Detect which cell encompasses the target text, then output its (x, y) center coordinate. 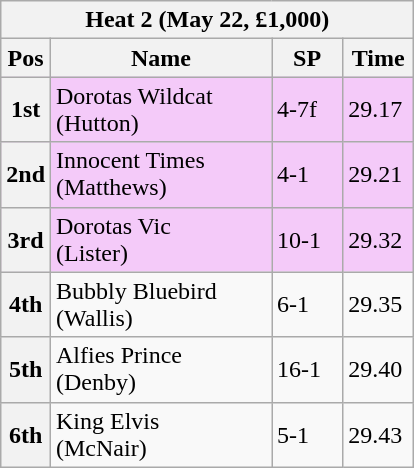
Innocent Times(Matthews) (162, 174)
3rd (26, 240)
4-7f (308, 110)
5-1 (308, 434)
16-1 (308, 370)
6th (26, 434)
Dorotas Vic(Lister) (162, 240)
29.21 (378, 174)
1st (26, 110)
29.43 (378, 434)
29.17 (378, 110)
Alfies Prince(Denby) (162, 370)
SP (308, 58)
29.32 (378, 240)
Dorotas Wildcat(Hutton) (162, 110)
29.35 (378, 304)
Heat 2 (May 22, £1,000) (208, 20)
Time (378, 58)
4th (26, 304)
6-1 (308, 304)
5th (26, 370)
29.40 (378, 370)
10-1 (308, 240)
Name (162, 58)
Pos (26, 58)
Bubbly Bluebird(Wallis) (162, 304)
King Elvis(McNair) (162, 434)
2nd (26, 174)
4-1 (308, 174)
